Detect which cell encompasses the target text, then output its (X, Y) center coordinate. 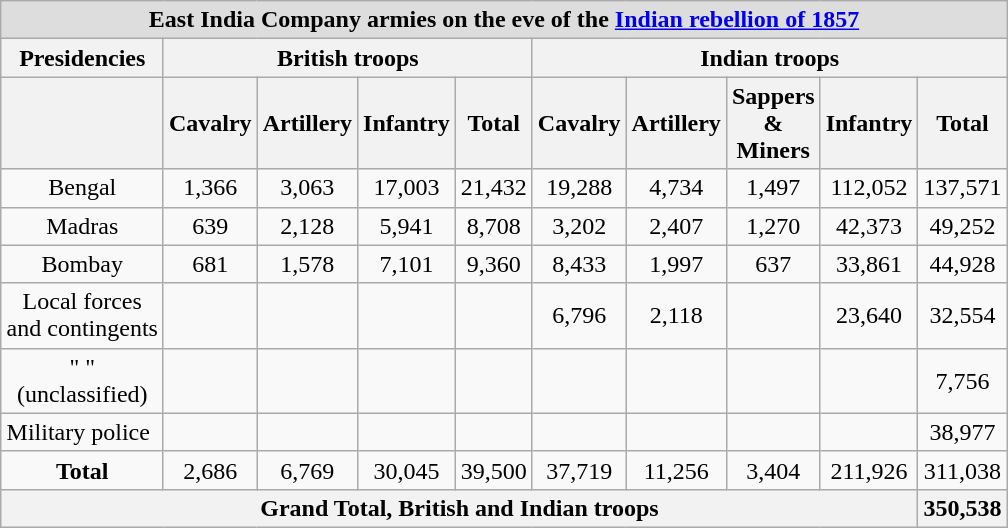
637 (773, 264)
Indian troops (770, 58)
311,038 (962, 470)
21,432 (494, 188)
3,063 (307, 188)
Military police (82, 432)
350,538 (962, 508)
211,926 (869, 470)
9,360 (494, 264)
44,928 (962, 264)
6,796 (579, 316)
" " (unclassified) (82, 380)
Presidencies (82, 58)
39,500 (494, 470)
7,101 (407, 264)
32,554 (962, 316)
2,118 (676, 316)
British troops (348, 58)
681 (210, 264)
639 (210, 226)
137,571 (962, 188)
112,052 (869, 188)
11,256 (676, 470)
49,252 (962, 226)
East India Company armies on the eve of the Indian rebellion of 1857 (504, 20)
7,756 (962, 380)
33,861 (869, 264)
2,128 (307, 226)
1,366 (210, 188)
30,045 (407, 470)
23,640 (869, 316)
1,578 (307, 264)
Madras (82, 226)
5,941 (407, 226)
Sappers&Miners (773, 123)
4,734 (676, 188)
38,977 (962, 432)
Local forcesand contingents (82, 316)
17,003 (407, 188)
6,769 (307, 470)
1,270 (773, 226)
3,404 (773, 470)
42,373 (869, 226)
Grand Total, British and Indian troops (460, 508)
19,288 (579, 188)
8,433 (579, 264)
1,997 (676, 264)
Bengal (82, 188)
2,686 (210, 470)
37,719 (579, 470)
1,497 (773, 188)
Bombay (82, 264)
8,708 (494, 226)
2,407 (676, 226)
3,202 (579, 226)
